Search for the cell housing the specified text and yield its (x, y) center coordinate. 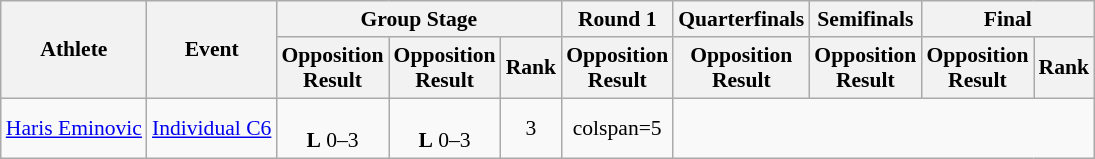
Final (1008, 19)
Round 1 (617, 19)
Quarterfinals (741, 19)
3 (532, 128)
Individual C6 (212, 128)
Athlete (74, 50)
Haris Eminovic (74, 128)
Group Stage (418, 19)
colspan=5 (617, 128)
Semifinals (865, 19)
Event (212, 50)
